Detect which cell encompasses the target text, then output its [x, y] center coordinate. 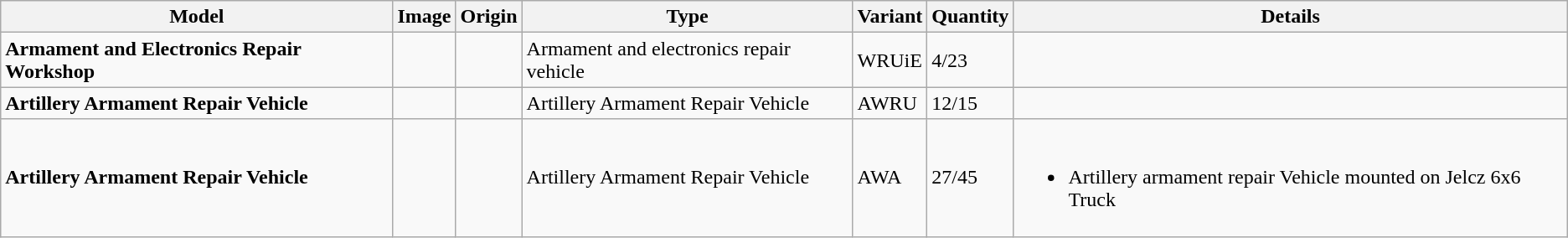
Origin [489, 17]
27/45 [970, 178]
Image [424, 17]
Model [197, 17]
Armament and electronics repair vehicle [687, 60]
AWRU [890, 103]
Variant [890, 17]
Quantity [970, 17]
AWA [890, 178]
Artillery armament repair Vehicle mounted on Jelcz 6x6 Truck [1290, 178]
Type [687, 17]
WRUiE [890, 60]
Details [1290, 17]
Armament and Electronics Repair Workshop [197, 60]
4/23 [970, 60]
12/15 [970, 103]
